Locate the cell with the specified text and output its (X, Y) center coordinate. 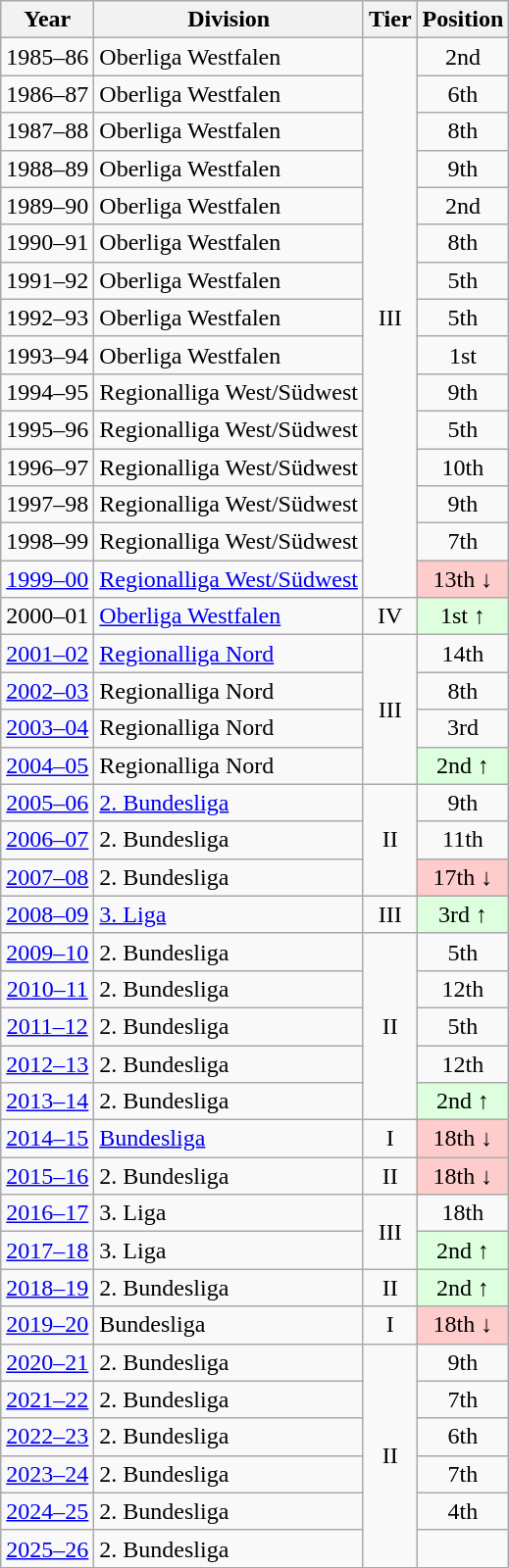
1990–91 (47, 243)
Position (463, 20)
1999–00 (47, 579)
13th ↓ (463, 579)
1988–89 (47, 169)
Division (229, 20)
IV (390, 616)
1997–98 (47, 505)
Tier (390, 20)
2000–01 (47, 616)
2005–06 (47, 803)
1995–96 (47, 429)
2024–25 (47, 1511)
1996–97 (47, 467)
2012–13 (47, 1063)
1st ↑ (463, 616)
2023–24 (47, 1474)
2022–23 (47, 1437)
2007–08 (47, 877)
2008–09 (47, 914)
2016–17 (47, 1213)
2011–12 (47, 1026)
2002–03 (47, 691)
2025–26 (47, 1548)
3rd ↑ (463, 914)
11th (463, 840)
1993–94 (47, 355)
17th ↓ (463, 877)
2006–07 (47, 840)
10th (463, 467)
2001–02 (47, 654)
Year (47, 20)
1992–93 (47, 318)
3rd (463, 728)
1987–88 (47, 131)
1989–90 (47, 206)
4th (463, 1511)
2014–15 (47, 1139)
2009–10 (47, 952)
2017–18 (47, 1250)
2010–11 (47, 989)
2019–20 (47, 1325)
2003–04 (47, 728)
2020–21 (47, 1362)
1986–87 (47, 94)
1st (463, 355)
2013–14 (47, 1102)
14th (463, 654)
1985–86 (47, 57)
2015–16 (47, 1176)
1998–99 (47, 542)
1994–95 (47, 392)
18th (463, 1213)
1991–92 (47, 280)
2018–19 (47, 1288)
2021–22 (47, 1399)
2004–05 (47, 765)
